Capture the cell that displays the provided text and extract its [x, y] central coordinate. 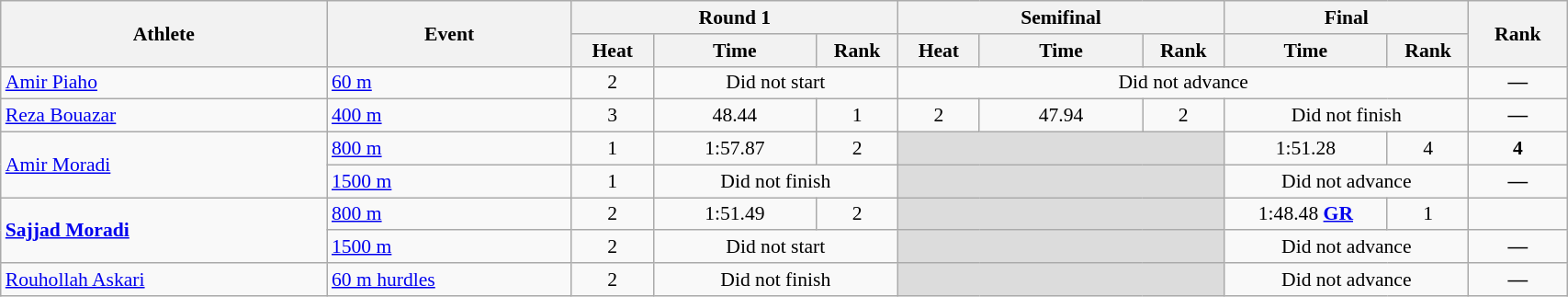
Event [449, 33]
1:51.28 [1306, 149]
1:48.48 GR [1306, 214]
Semifinal [1060, 17]
Reza Bouazar [164, 116]
60 m hurdles [449, 280]
Final [1347, 17]
Sajjad Moradi [164, 230]
60 m [449, 83]
Athlete [164, 33]
Amir Piaho [164, 83]
Rouhollah Askari [164, 280]
1:51.49 [735, 214]
3 [612, 116]
1:57.87 [735, 149]
Round 1 [735, 17]
48.44 [735, 116]
47.94 [1061, 116]
400 m [449, 116]
Amir Moradi [164, 166]
